Output the [x, y] coordinate of the center of the cell containing the given text.  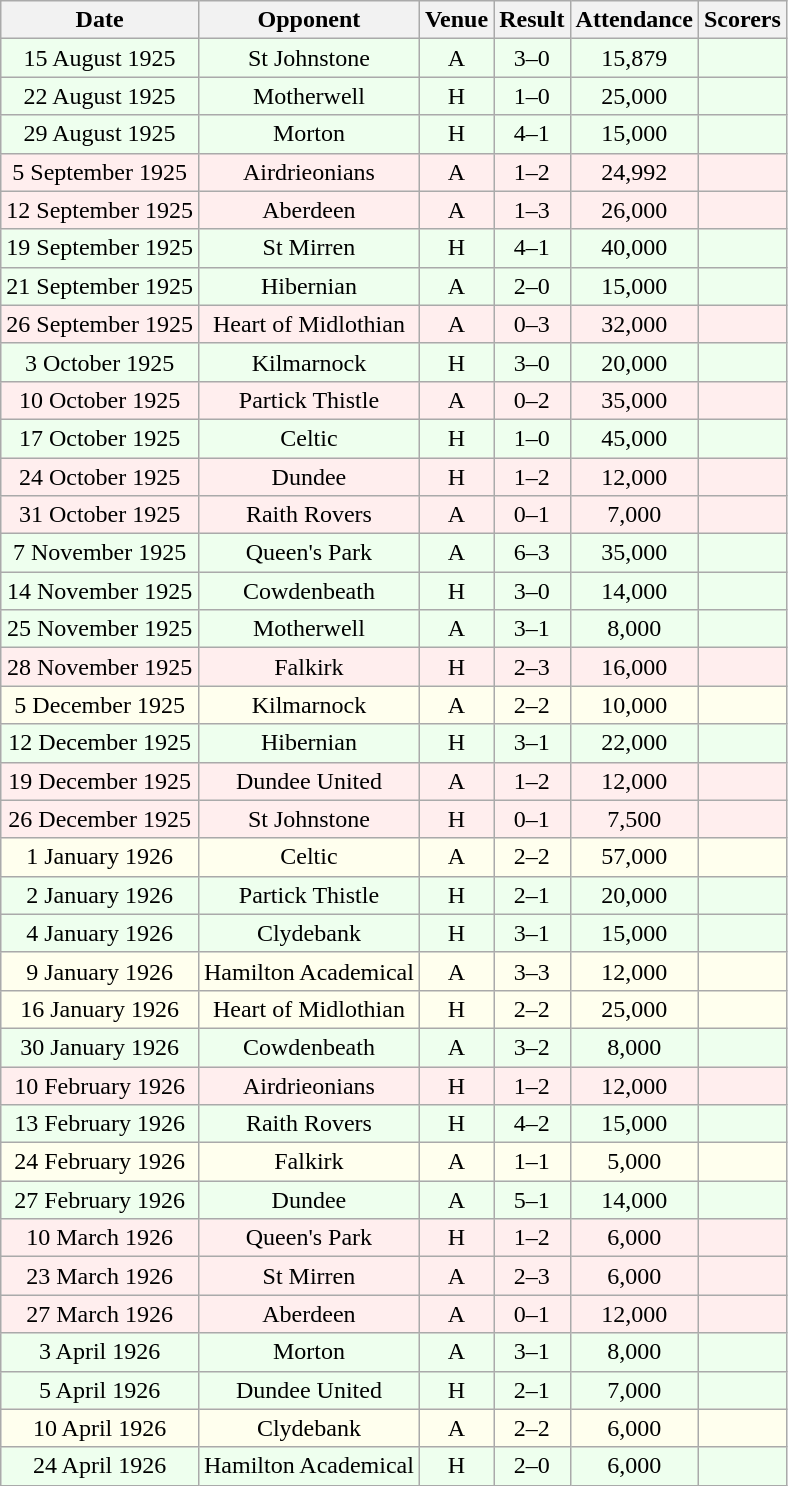
16 January 1926 [100, 1009]
5,000 [634, 1162]
16,000 [634, 667]
26 December 1925 [100, 819]
40,000 [634, 248]
57,000 [634, 857]
25 November 1925 [100, 629]
29 August 1925 [100, 134]
3 April 1926 [100, 1352]
26,000 [634, 210]
24 October 1925 [100, 477]
3–2 [532, 1047]
10 February 1926 [100, 1085]
27 March 1926 [100, 1314]
32,000 [634, 324]
7 November 1925 [100, 553]
10 March 1926 [100, 1238]
5 September 1925 [100, 172]
9 January 1926 [100, 971]
23 March 1926 [100, 1276]
24 February 1926 [100, 1162]
Venue [456, 20]
24 April 1926 [100, 1466]
7,500 [634, 819]
1–3 [532, 210]
3–3 [532, 971]
Scorers [742, 20]
24,992 [634, 172]
30 January 1926 [100, 1047]
26 September 1925 [100, 324]
1 January 1926 [100, 857]
19 December 1925 [100, 781]
14 November 1925 [100, 591]
3 October 1925 [100, 362]
13 February 1926 [100, 1124]
10 October 1925 [100, 400]
19 September 1925 [100, 248]
22,000 [634, 743]
Opponent [308, 20]
45,000 [634, 438]
Attendance [634, 20]
0–2 [532, 400]
5 April 1926 [100, 1390]
12 September 1925 [100, 210]
21 September 1925 [100, 286]
Result [532, 20]
0–3 [532, 324]
1–1 [532, 1162]
5 December 1925 [100, 705]
28 November 1925 [100, 667]
12 December 1925 [100, 743]
Date [100, 20]
17 October 1925 [100, 438]
31 October 1925 [100, 515]
27 February 1926 [100, 1200]
4–2 [532, 1124]
15 August 1925 [100, 58]
5–1 [532, 1200]
15,879 [634, 58]
4 January 1926 [100, 933]
22 August 1925 [100, 96]
10,000 [634, 705]
2 January 1926 [100, 895]
6–3 [532, 553]
10 April 1926 [100, 1428]
